Return the [x, y] coordinate for the center point of the cell that contains the specified text.  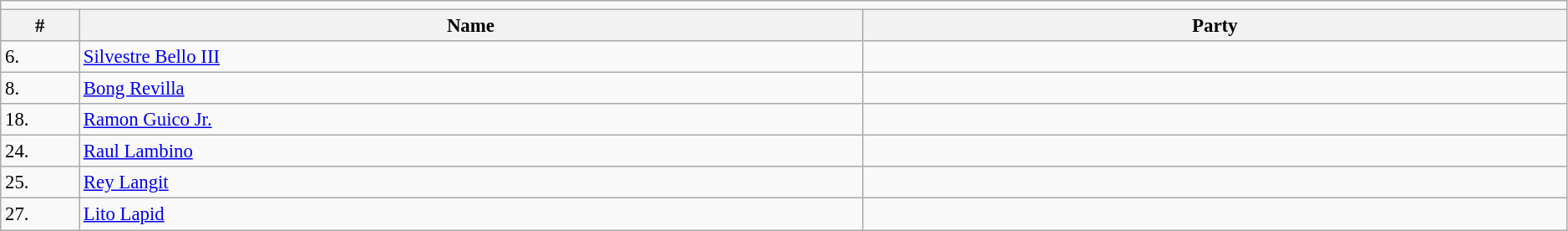
Rey Langit [471, 183]
Name [471, 26]
18. [40, 120]
24. [40, 151]
Silvestre Bello III [471, 57]
6. [40, 57]
Raul Lambino [471, 151]
Bong Revilla [471, 89]
8. [40, 89]
Ramon Guico Jr. [471, 120]
# [40, 26]
Party [1215, 26]
Lito Lapid [471, 214]
27. [40, 214]
25. [40, 183]
